Return [X, Y] of the center of cell containing provided text 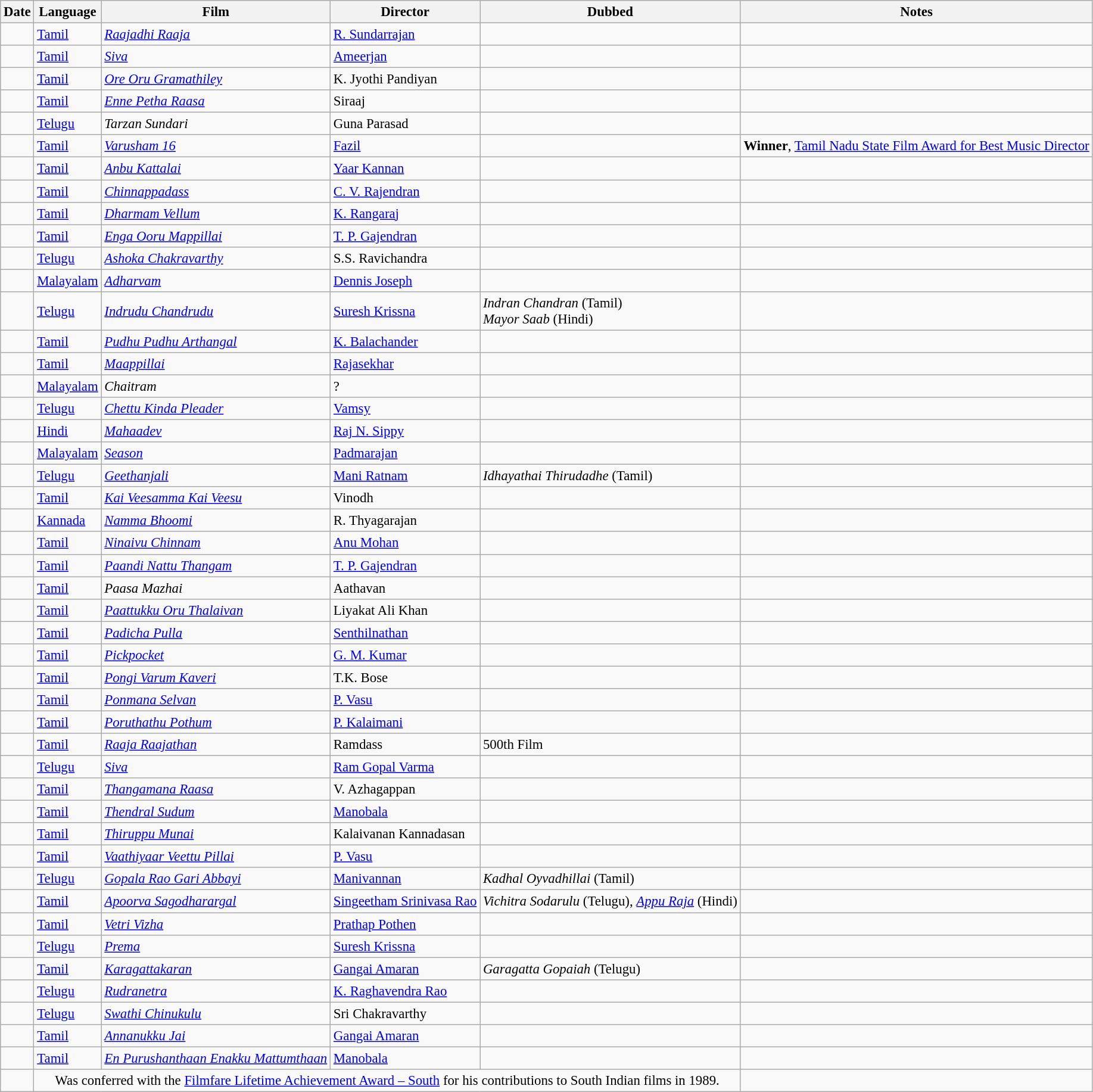
Garagatta Gopaiah (Telugu) [611, 969]
Vetri Vizha [216, 924]
Gopala Rao Gari Abbayi [216, 879]
Rajasekhar [405, 364]
Dharmam Vellum [216, 213]
Enne Petha Raasa [216, 101]
Anu Mohan [405, 543]
Fazil [405, 146]
Indrudu Chandrudu [216, 311]
Paandi Nattu Thangam [216, 565]
Raj N. Sippy [405, 431]
Kalaivanan Kannadasan [405, 834]
Siraaj [405, 101]
Liyakat Ali Khan [405, 610]
500th Film [611, 745]
Kai Veesamma Kai Veesu [216, 498]
Annanukku Jai [216, 1036]
P. Kalaimani [405, 722]
Mahaadev [216, 431]
Geethanjali [216, 476]
G. M. Kumar [405, 655]
Pickpocket [216, 655]
Hindi [68, 431]
Pudhu Pudhu Arthangal [216, 341]
Pongi Varum Kaveri [216, 677]
Ponmana Selvan [216, 700]
T.K. Bose [405, 677]
Chaitram [216, 386]
Thangamana Raasa [216, 789]
Dubbed [611, 12]
Vamsy [405, 409]
R. Thyagarajan [405, 521]
Ram Gopal Varma [405, 767]
Raaja Raajathan [216, 745]
Aathavan [405, 588]
Guna Parasad [405, 124]
Mani Ratnam [405, 476]
Vinodh [405, 498]
Karagattakaran [216, 969]
Indran Chandran (Tamil)Mayor Saab (Hindi) [611, 311]
C. V. Rajendran [405, 191]
Idhayathai Thirudadhe (Tamil) [611, 476]
Season [216, 453]
Namma Bhoomi [216, 521]
Kadhal Oyvadhillai (Tamil) [611, 879]
K. Jyothi Pandiyan [405, 79]
Enga Ooru Mappillai [216, 236]
K. Rangaraj [405, 213]
Dennis Joseph [405, 281]
Poruthathu Pothum [216, 722]
Was conferred with the Filmfare Lifetime Achievement Award – South for his contributions to South Indian films in 1989. [387, 1081]
V. Azhagappan [405, 789]
Manivannan [405, 879]
Adharvam [216, 281]
Ashoka Chakravarthy [216, 258]
Vichitra Sodarulu (Telugu), Appu Raja (Hindi) [611, 901]
Paasa Mazhai [216, 588]
S.S. Ravichandra [405, 258]
Raajadhi Raaja [216, 35]
Chettu Kinda Pleader [216, 409]
Prathap Pothen [405, 924]
Vaathiyaar Veettu Pillai [216, 857]
Winner, Tamil Nadu State Film Award for Best Music Director [916, 146]
K. Raghavendra Rao [405, 991]
Yaar Kannan [405, 169]
Thendral Sudum [216, 812]
Varusham 16 [216, 146]
Prema [216, 946]
Film [216, 12]
R. Sundarrajan [405, 35]
Director [405, 12]
En Purushanthaan Enakku Mattumthaan [216, 1058]
Maappillai [216, 364]
Rudranetra [216, 991]
Language [68, 12]
Ameerjan [405, 57]
Swathi Chinukulu [216, 1013]
Ninaivu Chinnam [216, 543]
Sri Chakravarthy [405, 1013]
Kannada [68, 521]
Thiruppu Munai [216, 834]
Anbu Kattalai [216, 169]
Apoorva Sagodharargal [216, 901]
Ore Oru Gramathiley [216, 79]
Singeetham Srinivasa Rao [405, 901]
K. Balachander [405, 341]
Senthilnathan [405, 633]
Date [17, 12]
Tarzan Sundari [216, 124]
Padmarajan [405, 453]
Padicha Pulla [216, 633]
Notes [916, 12]
? [405, 386]
Ramdass [405, 745]
Chinnappadass [216, 191]
Paattukku Oru Thalaivan [216, 610]
